Find where the given text appears and provide that cell's center as [X, Y] coordinate. 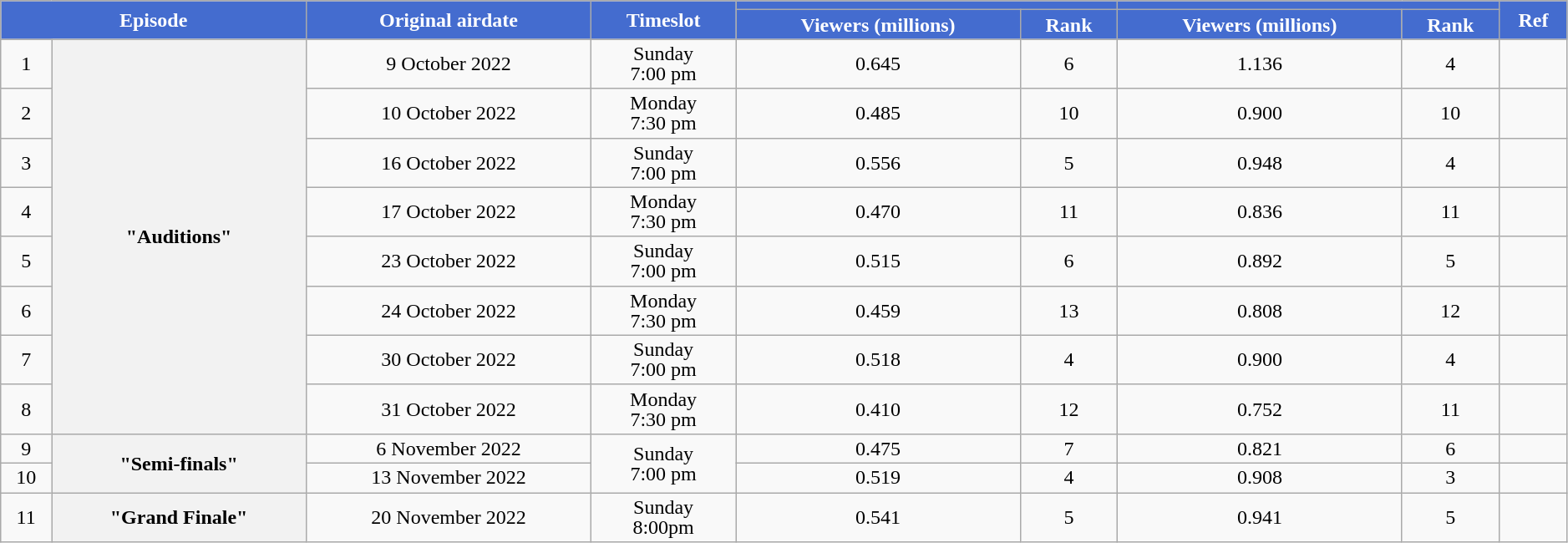
0.892 [1260, 261]
2 [27, 114]
20 November 2022 [449, 518]
0.752 [1260, 409]
Ref [1534, 20]
0.941 [1260, 518]
0.821 [1260, 448]
0.908 [1260, 478]
1.136 [1260, 63]
0.645 [878, 63]
0.515 [878, 261]
0.518 [878, 359]
0.519 [878, 478]
0.556 [878, 162]
Original airdate [449, 20]
Episode [154, 20]
"Semi-finals" [179, 463]
0.836 [1260, 212]
6 November 2022 [449, 448]
Timeslot [663, 20]
9 [27, 448]
0.485 [878, 114]
13 November 2022 [449, 478]
16 October 2022 [449, 162]
Sunday8:00pm [663, 518]
0.541 [878, 518]
0.410 [878, 409]
0.475 [878, 448]
0.470 [878, 212]
30 October 2022 [449, 359]
0.948 [1260, 162]
17 October 2022 [449, 212]
23 October 2022 [449, 261]
1 [27, 63]
31 October 2022 [449, 409]
13 [1068, 311]
9 October 2022 [449, 63]
0.808 [1260, 311]
8 [27, 409]
24 October 2022 [449, 311]
0.459 [878, 311]
"Auditions" [179, 236]
"Grand Finale" [179, 518]
10 October 2022 [449, 114]
